Search for the cell housing the specified text and yield its (X, Y) center coordinate. 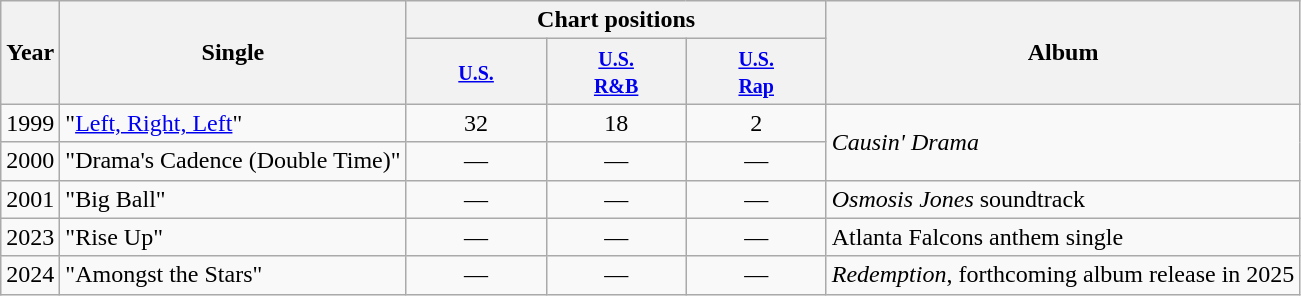
"Amongst the Stars" (233, 275)
2024 (30, 275)
32 (476, 123)
U.S.R&B (616, 72)
"Drama's Cadence (Double Time)" (233, 161)
Single (233, 52)
2001 (30, 199)
Redemption, forthcoming album release in 2025 (1063, 275)
U.S. (476, 72)
Causin' Drama (1063, 142)
Atlanta Falcons anthem single (1063, 237)
18 (616, 123)
U.S.Rap (756, 72)
2023 (30, 237)
Album (1063, 52)
2000 (30, 161)
Year (30, 52)
Osmosis Jones soundtrack (1063, 199)
"Rise Up" (233, 237)
"Big Ball" (233, 199)
Chart positions (616, 20)
"Left, Right, Left" (233, 123)
2 (756, 123)
1999 (30, 123)
